Output the [x, y] coordinate of the center of the cell containing the given text.  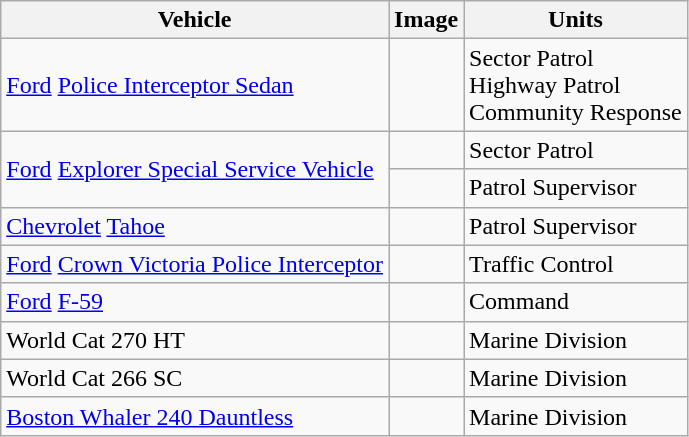
World Cat 266 SC [195, 378]
Ford F-59 [195, 302]
Ford Crown Victoria Police Interceptor [195, 264]
Units [576, 20]
Vehicle [195, 20]
World Cat 270 HT [195, 340]
Ford Explorer Special Service Vehicle [195, 169]
Image [426, 20]
Traffic Control [576, 264]
Boston Whaler 240 Dauntless [195, 416]
Chevrolet Tahoe [195, 226]
Ford Police Interceptor Sedan [195, 85]
Command [576, 302]
Sector Patrol [576, 150]
Sector PatrolHighway PatrolCommunity Response [576, 85]
